From the cell containing the given text, extract its center point as (X, Y) coordinate. 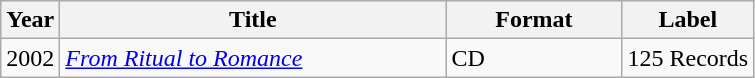
CD (534, 58)
125 Records (688, 58)
From Ritual to Romance (253, 58)
Format (534, 20)
Label (688, 20)
Year (30, 20)
Title (253, 20)
2002 (30, 58)
